Identify which cell holds the provided text, then report its [X, Y] central coordinate. 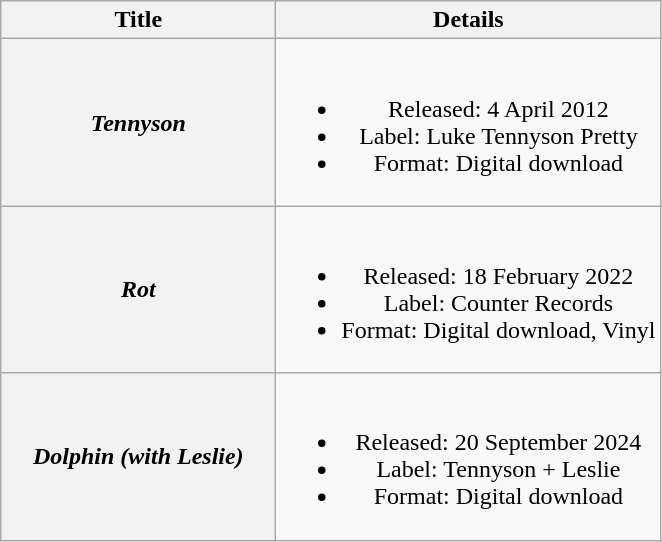
Title [138, 20]
Details [468, 20]
Dolphin (with Leslie) [138, 456]
Released: 4 April 2012Label: Luke Tennyson PrettyFormat: Digital download [468, 122]
Released: 20 September 2024Label: Tennyson + LeslieFormat: Digital download [468, 456]
Released: 18 February 2022Label: Counter RecordsFormat: Digital download, Vinyl [468, 290]
Tennyson [138, 122]
Rot [138, 290]
